Scan for the cell matching the given text and deliver its (x, y) coordinate at center. 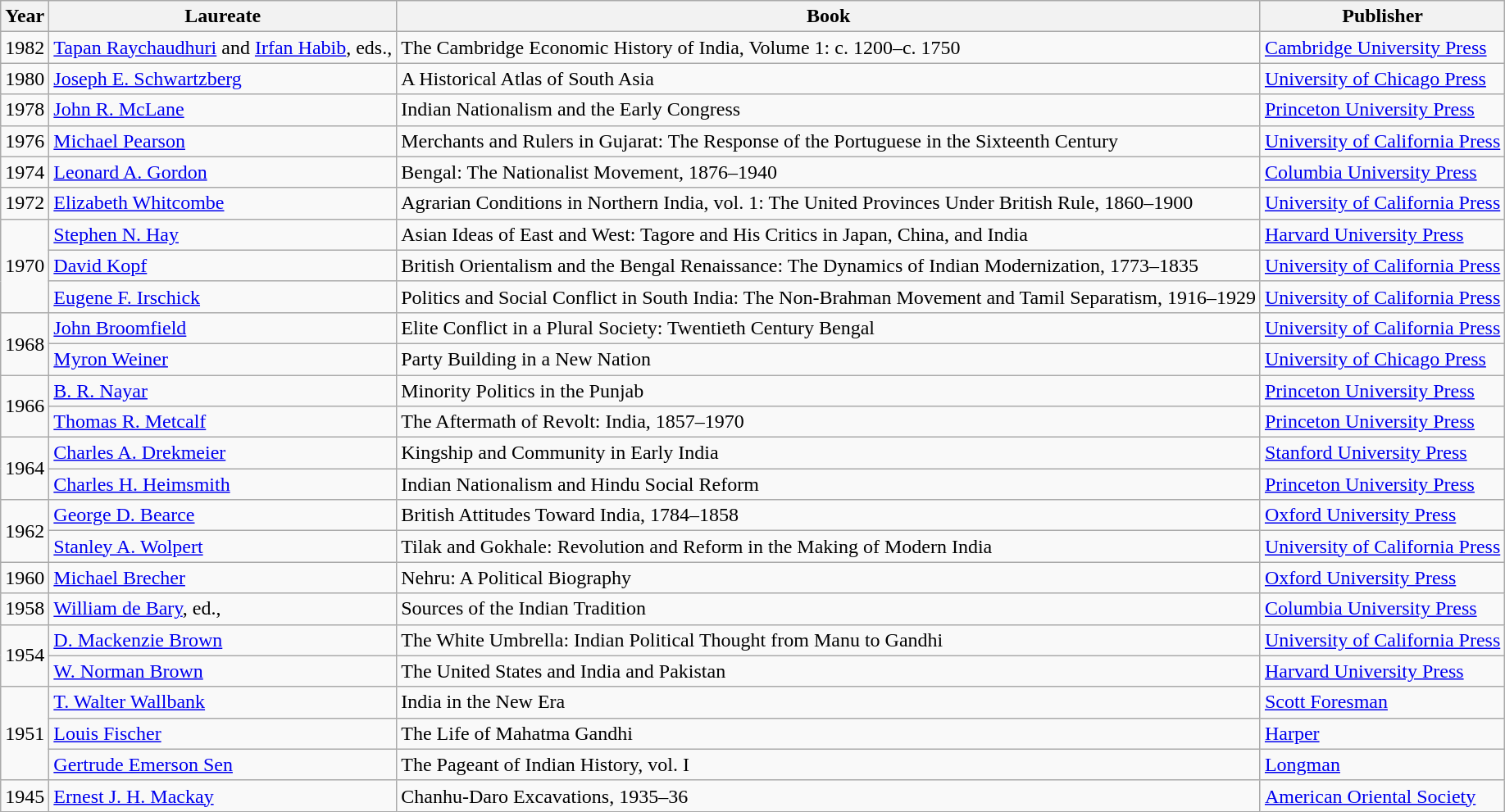
D. Mackenzie Brown (223, 640)
Tapan Raychaudhuri and Irfan Habib, eds., (223, 48)
The Pageant of Indian History, vol. I (829, 764)
Nehru: A Political Biography (829, 578)
1968 (25, 343)
Chanhu-Daro Excavations, 1935–36 (829, 796)
1982 (25, 48)
Kingship and Community in Early India (829, 453)
Laureate (223, 16)
1951 (25, 733)
Harper (1382, 733)
Michael Brecher (223, 578)
Merchants and Rulers in Gujarat: The Response of the Portuguese in the Sixteenth Century (829, 141)
Louis Fischer (223, 733)
The Aftermath of Revolt: India, 1857–1970 (829, 422)
David Kopf (223, 265)
William de Bary, ed., (223, 609)
American Oriental Society (1382, 796)
1958 (25, 609)
Indian Nationalism and the Early Congress (829, 110)
The United States and India and Pakistan (829, 671)
Stanley A. Wolpert (223, 547)
Michael Pearson (223, 141)
1972 (25, 203)
1970 (25, 265)
Scott Foresman (1382, 702)
1976 (25, 141)
Stanford University Press (1382, 453)
1960 (25, 578)
Longman (1382, 764)
1980 (25, 79)
Thomas R. Metcalf (223, 422)
Elizabeth Whitcombe (223, 203)
Joseph E. Schwartzberg (223, 79)
Party Building in a New Nation (829, 359)
India in the New Era (829, 702)
British Orientalism and the Bengal Renaissance: The Dynamics of Indian Modernization, 1773–1835 (829, 265)
Tilak and Gokhale: Revolution and Reform in the Making of Modern India (829, 547)
British Attitudes Toward India, 1784–1858 (829, 515)
1964 (25, 469)
1954 (25, 655)
The Life of Mahatma Gandhi (829, 733)
Ernest J. H. Mackay (223, 796)
T. Walter Wallbank (223, 702)
Charles H. Heimsmith (223, 484)
The White Umbrella: Indian Political Thought from Manu to Gandhi (829, 640)
Publisher (1382, 16)
Eugene F. Irschick (223, 297)
Charles A. Drekmeier (223, 453)
Stephen N. Hay (223, 234)
The Cambridge Economic History of India, Volume 1: c. 1200–c. 1750 (829, 48)
Gertrude Emerson Sen (223, 764)
Bengal: The Nationalist Movement, 1876–1940 (829, 172)
John Broomfield (223, 328)
Cambridge University Press (1382, 48)
Sources of the Indian Tradition (829, 609)
1966 (25, 406)
W. Norman Brown (223, 671)
Year (25, 16)
1974 (25, 172)
1978 (25, 110)
Myron Weiner (223, 359)
Indian Nationalism and Hindu Social Reform (829, 484)
Minority Politics in the Punjab (829, 391)
Book (829, 16)
Leonard A. Gordon (223, 172)
Elite Conflict in a Plural Society: Twentieth Century Bengal (829, 328)
A Historical Atlas of South Asia (829, 79)
1962 (25, 531)
Asian Ideas of East and West: Tagore and His Critics in Japan, China, and India (829, 234)
John R. McLane (223, 110)
George D. Bearce (223, 515)
Politics and Social Conflict in South India: The Non-Brahman Movement and Tamil Separatism, 1916–1929 (829, 297)
B. R. Nayar (223, 391)
1945 (25, 796)
Agrarian Conditions in Northern India, vol. 1: The United Provinces Under British Rule, 1860–1900 (829, 203)
